Detect which cell encompasses the target text, then output its [x, y] center coordinate. 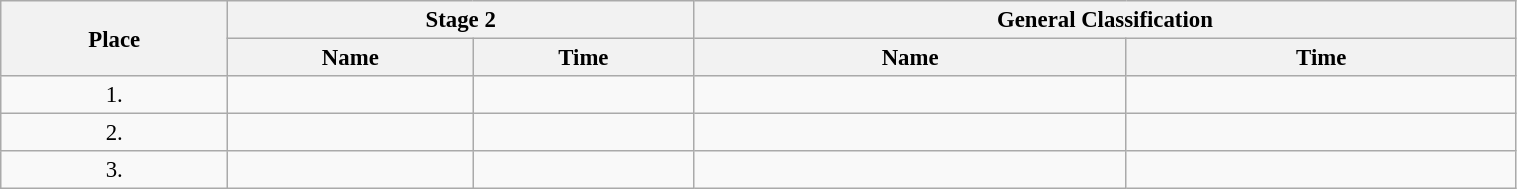
Place [114, 38]
Stage 2 [461, 20]
1. [114, 95]
3. [114, 170]
General Classification [1105, 20]
2. [114, 133]
